From the cell containing the given text, extract its center point as [X, Y] coordinate. 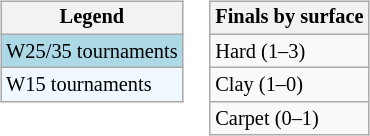
Hard (1–3) [289, 51]
Legend [92, 18]
W25/35 tournaments [92, 51]
Carpet (0–1) [289, 119]
W15 tournaments [92, 85]
Finals by surface [289, 18]
Clay (1–0) [289, 85]
